Return [X, Y] of the center of cell containing provided text 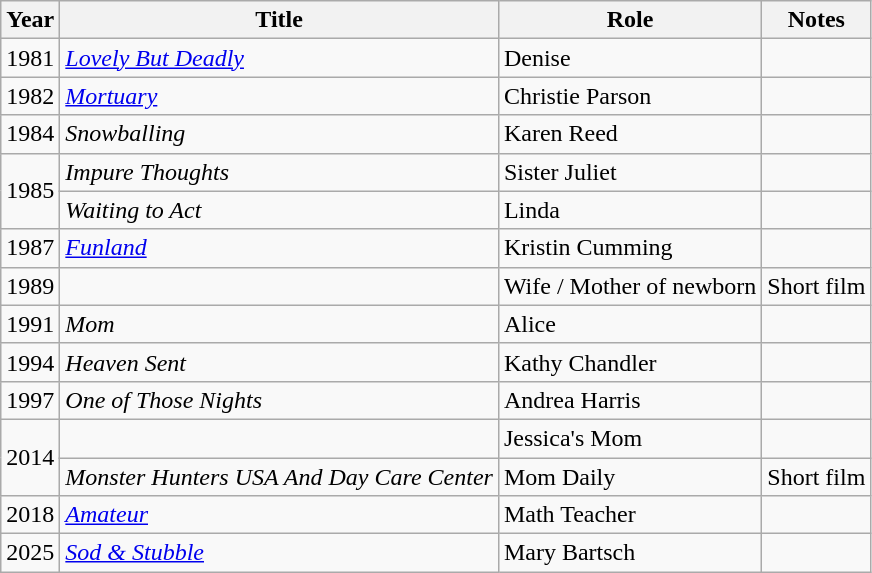
Andrea Harris [630, 400]
2018 [30, 515]
Wife / Mother of newborn [630, 286]
Math Teacher [630, 515]
2014 [30, 457]
Role [630, 20]
Heaven Sent [280, 362]
2025 [30, 553]
Mom Daily [630, 477]
Karen Reed [630, 134]
1997 [30, 400]
1981 [30, 58]
1991 [30, 324]
Funland [280, 248]
Impure Thoughts [280, 172]
Mom [280, 324]
Jessica's Mom [630, 438]
Mary Bartsch [630, 553]
Sister Juliet [630, 172]
Linda [630, 210]
One of Those Nights [280, 400]
1987 [30, 248]
Lovely But Deadly [280, 58]
Amateur [280, 515]
Year [30, 20]
1982 [30, 96]
Waiting to Act [280, 210]
Kathy Chandler [630, 362]
1989 [30, 286]
Alice [630, 324]
1985 [30, 191]
1994 [30, 362]
Snowballing [280, 134]
Title [280, 20]
Sod & Stubble [280, 553]
Kristin Cumming [630, 248]
Monster Hunters USA And Day Care Center [280, 477]
Notes [816, 20]
Denise [630, 58]
Christie Parson [630, 96]
Mortuary [280, 96]
1984 [30, 134]
